Return (X, Y) of the center of cell containing provided text 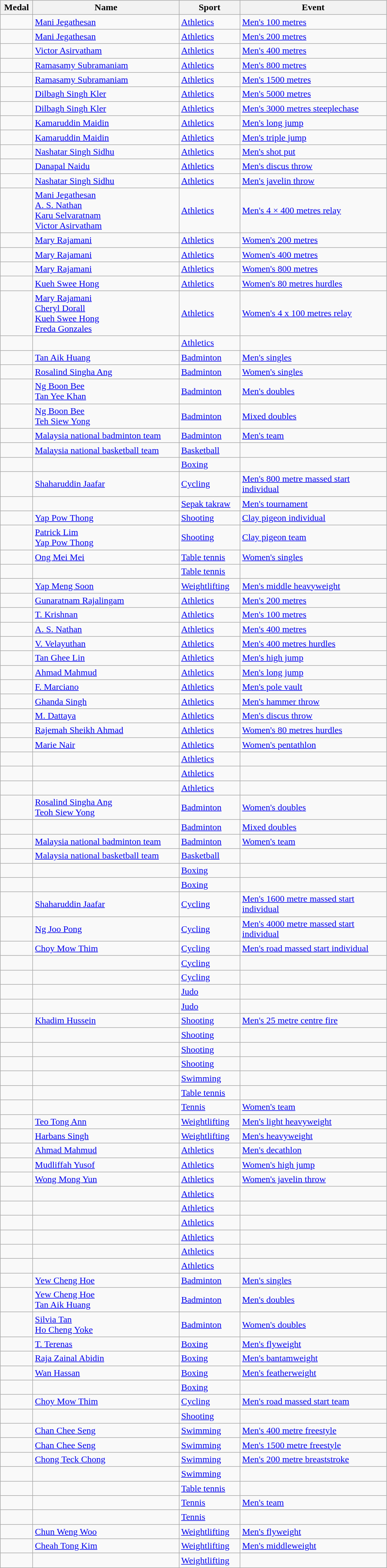
Men's pole vault (313, 687)
Men's decathlon (313, 1150)
Men's tournament (313, 504)
Khadim Hussein (106, 1021)
Men's 4000 metre massed start individual (313, 929)
Men's 25 metre centre fire (313, 1021)
Tan Ghee Lin (106, 658)
Men's featherweight (313, 1373)
Men's 5000 metres (313, 94)
Kueh Swee Hong (106, 284)
Ghanda Singh (106, 701)
Medal (17, 8)
Silvia TanHo Cheng Yoke (106, 1324)
Yew Cheng Hoe (106, 1280)
Rajemah Sheikh Ahmad (106, 730)
Rosalind Singha Ang (106, 372)
Cheah Tong Kim (106, 1546)
Men's road massed start team (313, 1402)
Men's light heavyweight (313, 1122)
Tan Aik Huang (106, 357)
Teo Tong Ann (106, 1122)
Men's middle heavyweight (313, 586)
Women's 4 x 100 metres relay (313, 313)
Men's 1600 metre massed start individual (313, 904)
T. Krishnan (106, 615)
Men's bantamweight (313, 1358)
Women's 800 metres (313, 269)
Ng Boon BeeTan Yee Khan (106, 391)
Chong Teck Chong (106, 1459)
Men's triple jump (313, 137)
Sport (210, 8)
A. S. Nathan (106, 629)
Chun Weng Woo (106, 1532)
M. Dattaya (106, 716)
F. Marciano (106, 687)
V. Velayuthan (106, 644)
Women's pentathlon (313, 745)
Danapal Naidu (106, 166)
Men's hammer throw (313, 701)
Men's high jump (313, 658)
Men's 800 metres (313, 65)
Mudliffah Yusof (106, 1165)
Yap Meng Soon (106, 586)
Ong Mei Mei (106, 557)
Yap Pow Thong (106, 518)
Name (106, 8)
Victor Asirvatham (106, 51)
Men's 200 metre breaststroke (313, 1459)
Wong Mong Yun (106, 1179)
Harbans Singh (106, 1136)
Patrick LimYap Pow Thong (106, 537)
T. Terenas (106, 1344)
Marie Nair (106, 745)
Men's 400 metre freestyle (313, 1430)
Clay pigeon team (313, 537)
Ng Boon BeeTeh Siew Yong (106, 416)
Rosalind Singha AngTeoh Siew Yong (106, 807)
Gunaratnam Rajalingam (106, 600)
Men's heavyweight (313, 1136)
Men's 800 metre massed start individual (313, 484)
Women's high jump (313, 1165)
Clay pigeon individual (313, 518)
Men's 1500 metre freestyle (313, 1445)
Raja Zainal Abidin (106, 1358)
Ng Joo Pong (106, 929)
Men's javelin throw (313, 181)
Men's middleweight (313, 1546)
Women's 200 metres (313, 240)
Wan Hassan (106, 1373)
Men's 1500 metres (313, 80)
Mary RajamaniCheryl DorallKueh Swee HongFreda Gonzales (106, 313)
Women's javelin throw (313, 1179)
Men's 400 metres hurdles (313, 644)
Event (313, 8)
Men's shot put (313, 152)
Men's 4 × 400 metres relay (313, 211)
Sepak takraw (210, 504)
Women's 400 metres (313, 255)
Mani JegathesanA. S. NathanKaru SelvaratnamVictor Asirvatham (106, 211)
Men's road massed start individual (313, 948)
Men's 3000 metres steeplechase (313, 108)
Yew Cheng HoeTan Aik Huang (106, 1300)
